Determine the [X, Y] coordinate at the center of the cell enclosing the given text.  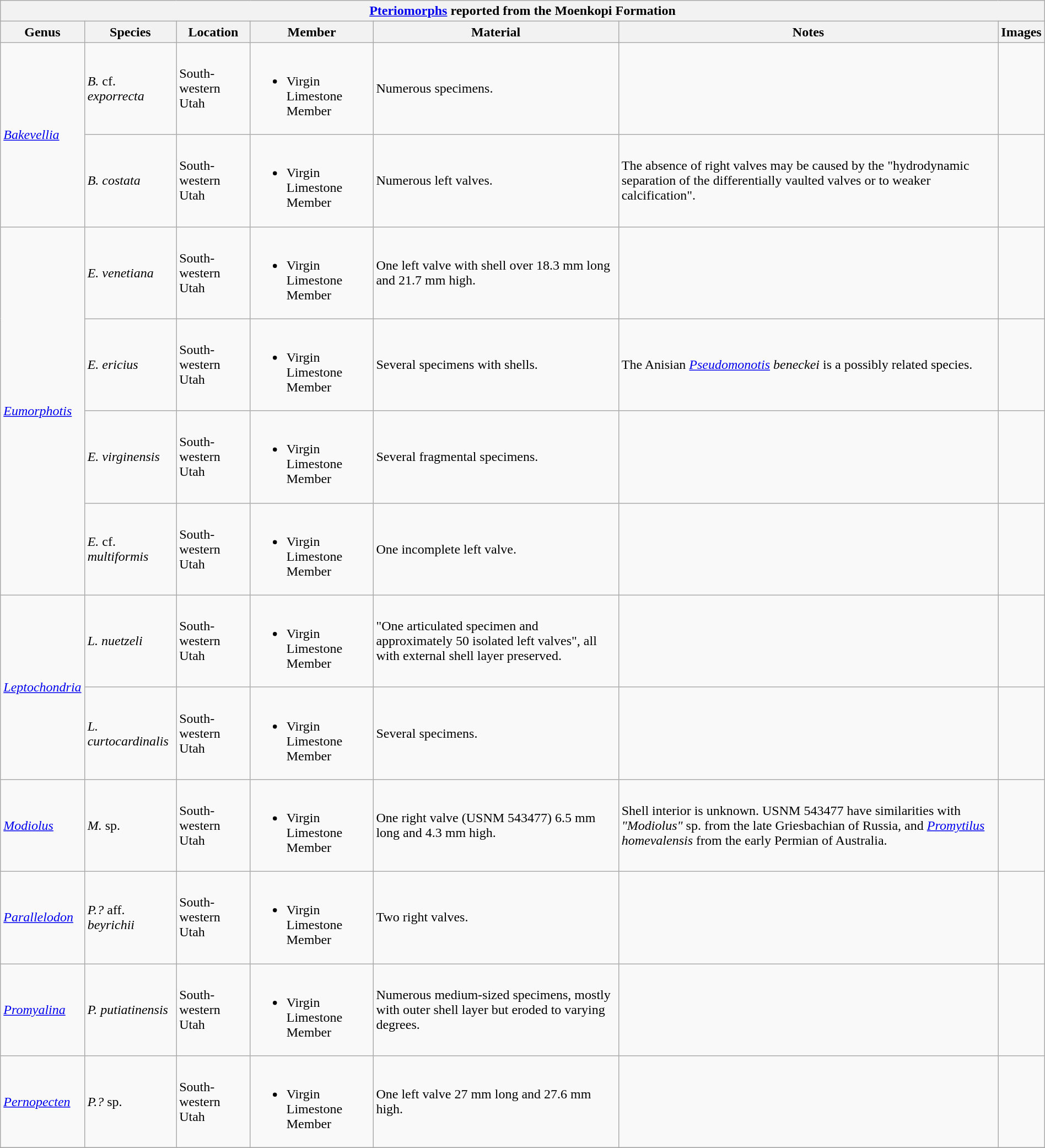
E. virginensis [130, 457]
Numerous medium-sized specimens, mostly with outer shell layer but eroded to varying degrees. [496, 1010]
B. costata [130, 181]
Leptochondria [42, 687]
Two right valves. [496, 918]
Species [130, 32]
The absence of right valves may be caused by the "hydrodynamic separation of the differentially vaulted valves or to weaker calcification". [808, 181]
Several specimens. [496, 733]
One left valve with shell over 18.3 mm long and 21.7 mm high. [496, 272]
L. nuetzeli [130, 641]
E. cf. multiformis [130, 549]
Numerous specimens. [496, 88]
L. curtocardinalis [130, 733]
Eumorphotis [42, 411]
Numerous left valves. [496, 181]
B. cf. exporrecta [130, 88]
Location [214, 32]
Bakevellia [42, 135]
P.? aff. beyrichii [130, 918]
Several fragmental specimens. [496, 457]
"One articulated specimen and approximately 50 isolated left valves", all with external shell layer preserved. [496, 641]
Material [496, 32]
One right valve (USNM 543477) 6.5 mm long and 4.3 mm high. [496, 825]
Several specimens with shells. [496, 365]
One left valve 27 mm long and 27.6 mm high. [496, 1102]
Member [312, 32]
E. ericius [130, 365]
The Anisian Pseudomonotis beneckei is a possibly related species. [808, 365]
P.? sp. [130, 1102]
Pernopecten [42, 1102]
Genus [42, 32]
P. putiatinensis [130, 1010]
Modiolus [42, 825]
Parallelodon [42, 918]
Images [1021, 32]
M. sp. [130, 825]
Notes [808, 32]
Promyalina [42, 1010]
Pteriomorphs reported from the Moenkopi Formation [522, 11]
E. venetiana [130, 272]
One incomplete left valve. [496, 549]
